Scan for the cell matching the given text and deliver its [X, Y] coordinate at center. 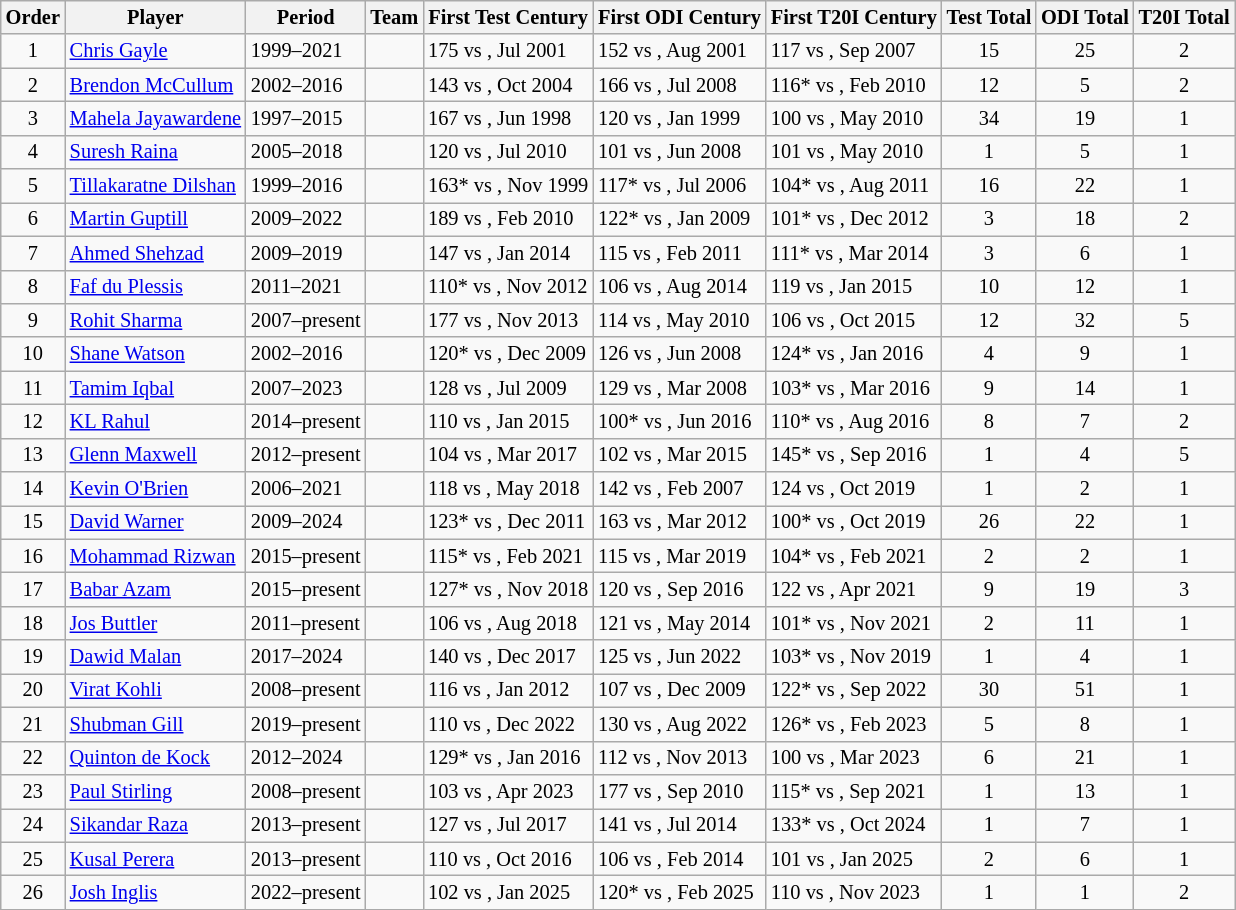
51 [1085, 690]
163* vs , Nov 1999 [508, 186]
130 vs , Aug 2022 [680, 724]
106 vs , Aug 2018 [508, 623]
2005–2018 [306, 152]
2011–2021 [306, 287]
Team [395, 17]
114 vs , May 2010 [680, 320]
T20I Total [1184, 17]
101 vs , Jan 2025 [854, 859]
2012–2024 [306, 758]
103 vs , Apr 2023 [508, 791]
Josh Inglis [156, 892]
189 vs , Feb 2010 [508, 219]
Rohit Sharma [156, 320]
125 vs , Jun 2022 [680, 657]
104* vs , Aug 2011 [854, 186]
106 vs , Oct 2015 [854, 320]
167 vs , Jun 1998 [508, 118]
David Warner [156, 522]
115* vs , Feb 2021 [508, 556]
145* vs , Sep 2016 [854, 455]
2014–present [306, 421]
116 vs , Jan 2012 [508, 690]
128 vs , Jul 2009 [508, 388]
First ODI Century [680, 17]
133* vs , Oct 2024 [854, 825]
129* vs , Jan 2016 [508, 758]
Sikandar Raza [156, 825]
177 vs , Nov 2013 [508, 320]
100 vs , Mar 2023 [854, 758]
126 vs , Jun 2008 [680, 354]
100* vs , Jun 2016 [680, 421]
101 vs , Jun 2008 [680, 152]
Dawid Malan [156, 657]
First Test Century [508, 17]
Order [33, 17]
Chris Gayle [156, 51]
2019–present [306, 724]
Jos Buttler [156, 623]
106 vs , Aug 2014 [680, 287]
140 vs , Dec 2017 [508, 657]
2009–2024 [306, 522]
110 vs , Dec 2022 [508, 724]
Shubman Gill [156, 724]
Mahela Jayawardene [156, 118]
Kusal Perera [156, 859]
103* vs , Mar 2016 [854, 388]
ODI Total [1085, 17]
115* vs , Sep 2021 [854, 791]
Mohammad Rizwan [156, 556]
121 vs , May 2014 [680, 623]
24 [33, 825]
Shane Watson [156, 354]
2022–present [306, 892]
Period [306, 17]
Test Total [989, 17]
111* vs , Mar 2014 [854, 253]
1999–2016 [306, 186]
Brendon McCullum [156, 85]
147 vs , Jan 2014 [508, 253]
119 vs , Jan 2015 [854, 287]
Babar Azam [156, 589]
101* vs , Dec 2012 [854, 219]
110* vs , Aug 2016 [854, 421]
122 vs , Apr 2021 [854, 589]
124 vs , Oct 2019 [854, 489]
127* vs , Nov 2018 [508, 589]
KL Rahul [156, 421]
110 vs , Oct 2016 [508, 859]
2009–2022 [306, 219]
Kevin O'Brien [156, 489]
104 vs , Mar 2017 [508, 455]
Paul Stirling [156, 791]
116* vs , Feb 2010 [854, 85]
Virat Kohli [156, 690]
32 [1085, 320]
142 vs , Feb 2007 [680, 489]
Player [156, 17]
34 [989, 118]
115 vs , Feb 2011 [680, 253]
115 vs , Mar 2019 [680, 556]
120 vs , Sep 2016 [680, 589]
102 vs , Jan 2025 [508, 892]
100* vs , Oct 2019 [854, 522]
Faf du Plessis [156, 287]
129 vs , Mar 2008 [680, 388]
143 vs , Oct 2004 [508, 85]
101* vs , Nov 2021 [854, 623]
175 vs , Jul 2001 [508, 51]
118 vs , May 2018 [508, 489]
127 vs , Jul 2017 [508, 825]
123* vs , Dec 2011 [508, 522]
Glenn Maxwell [156, 455]
124* vs , Jan 2016 [854, 354]
141 vs , Jul 2014 [680, 825]
122* vs , Jan 2009 [680, 219]
100 vs , May 2010 [854, 118]
17 [33, 589]
126* vs , Feb 2023 [854, 724]
1997–2015 [306, 118]
120* vs , Dec 2009 [508, 354]
2017–2024 [306, 657]
117* vs , Jul 2006 [680, 186]
Tillakaratne Dilshan [156, 186]
20 [33, 690]
102 vs , Mar 2015 [680, 455]
101 vs , May 2010 [854, 152]
166 vs , Jul 2008 [680, 85]
110 vs , Nov 2023 [854, 892]
23 [33, 791]
Tamim Iqbal [156, 388]
2006–2021 [306, 489]
2012–present [306, 455]
2009–2019 [306, 253]
Martin Guptill [156, 219]
152 vs , Aug 2001 [680, 51]
112 vs , Nov 2013 [680, 758]
1999–2021 [306, 51]
117 vs , Sep 2007 [854, 51]
110 vs , Jan 2015 [508, 421]
30 [989, 690]
Suresh Raina [156, 152]
120* vs , Feb 2025 [680, 892]
Quinton de Kock [156, 758]
177 vs , Sep 2010 [680, 791]
163 vs , Mar 2012 [680, 522]
2007–2023 [306, 388]
104* vs , Feb 2021 [854, 556]
120 vs , Jul 2010 [508, 152]
107 vs , Dec 2009 [680, 690]
2007–present [306, 320]
106 vs , Feb 2014 [680, 859]
First T20I Century [854, 17]
103* vs , Nov 2019 [854, 657]
110* vs , Nov 2012 [508, 287]
Ahmed Shehzad [156, 253]
122* vs , Sep 2022 [854, 690]
120 vs , Jan 1999 [680, 118]
2011–present [306, 623]
